Search for the cell housing the specified text and yield its (x, y) center coordinate. 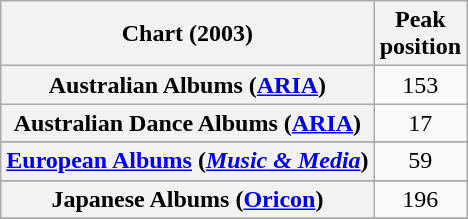
European Albums (Music & Media) (188, 161)
Chart (2003) (188, 34)
Australian Dance Albums (ARIA) (188, 123)
Japanese Albums (Oricon) (188, 199)
Peakposition (420, 34)
17 (420, 123)
153 (420, 85)
Australian Albums (ARIA) (188, 85)
59 (420, 161)
196 (420, 199)
